For the text-containing cell, return its midpoint in (x, y) coordinate format. 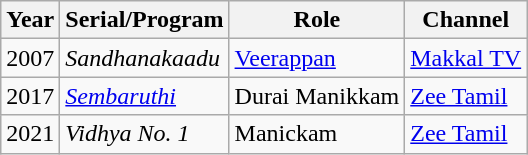
Manickam (317, 134)
Durai Manikkam (317, 96)
Channel (466, 20)
2017 (30, 96)
Veerappan (317, 58)
Serial/Program (144, 20)
Makkal TV (466, 58)
Sandhanakaadu (144, 58)
2021 (30, 134)
Year (30, 20)
Vidhya No. 1 (144, 134)
2007 (30, 58)
Sembaruthi (144, 96)
Role (317, 20)
